For the text-containing cell, return its midpoint in (X, Y) coordinate format. 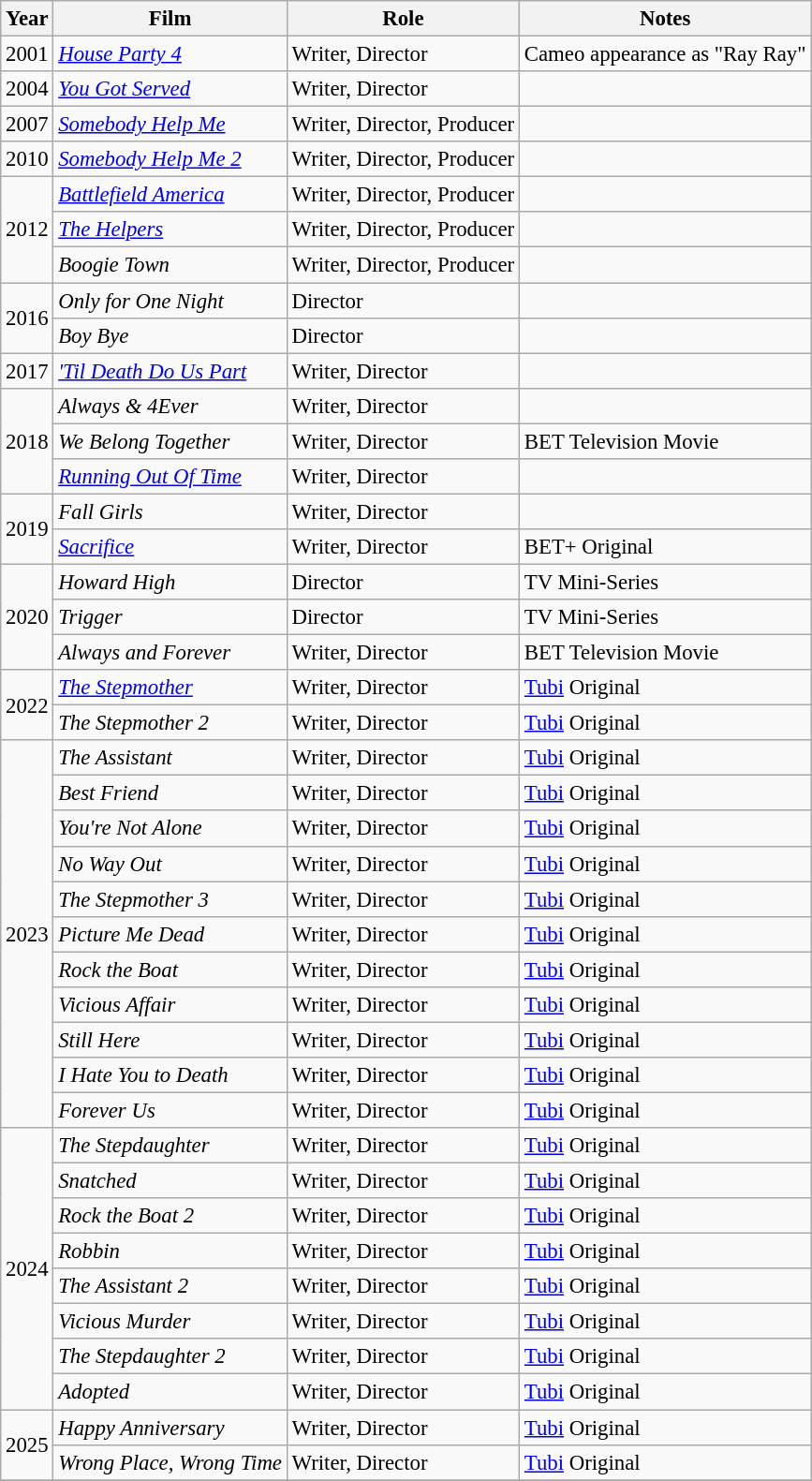
Boy Bye (170, 335)
Always and Forever (170, 653)
The Stepmother 3 (170, 899)
Wrong Place, Wrong Time (170, 1462)
Forever Us (170, 1110)
You Got Served (170, 89)
2024 (27, 1268)
BET+ Original (665, 547)
The Helpers (170, 230)
I Hate You to Death (170, 1075)
2023 (27, 934)
Battlefield America (170, 195)
Sacrifice (170, 547)
The Stepmother 2 (170, 723)
The Assistant (170, 758)
2004 (27, 89)
2018 (27, 440)
Still Here (170, 1040)
2020 (27, 616)
Howard High (170, 582)
2022 (27, 704)
Snatched (170, 1181)
Cameo appearance as "Ray Ray" (665, 54)
Rock the Boat (170, 970)
2019 (27, 528)
Robbin (170, 1251)
We Belong Together (170, 441)
The Assistant 2 (170, 1286)
2016 (27, 318)
House Party 4 (170, 54)
Trigger (170, 617)
Vicious Affair (170, 1005)
The Stepdaughter (170, 1146)
Year (27, 19)
The Stepdaughter 2 (170, 1357)
2025 (27, 1444)
Notes (665, 19)
Somebody Help Me (170, 125)
Picture Me Dead (170, 934)
Boogie Town (170, 265)
The Stepmother (170, 688)
2017 (27, 371)
2007 (27, 125)
Running Out Of Time (170, 477)
'Til Death Do Us Part (170, 371)
Best Friend (170, 793)
Only for One Night (170, 301)
Fall Girls (170, 511)
No Way Out (170, 864)
Happy Anniversary (170, 1428)
Film (170, 19)
Somebody Help Me 2 (170, 159)
2012 (27, 230)
2001 (27, 54)
Rock the Boat 2 (170, 1216)
Role (403, 19)
Adopted (170, 1392)
2010 (27, 159)
Always & 4Ever (170, 406)
Vicious Murder (170, 1322)
You're Not Alone (170, 829)
